Search for the cell housing the specified text and yield its [x, y] center coordinate. 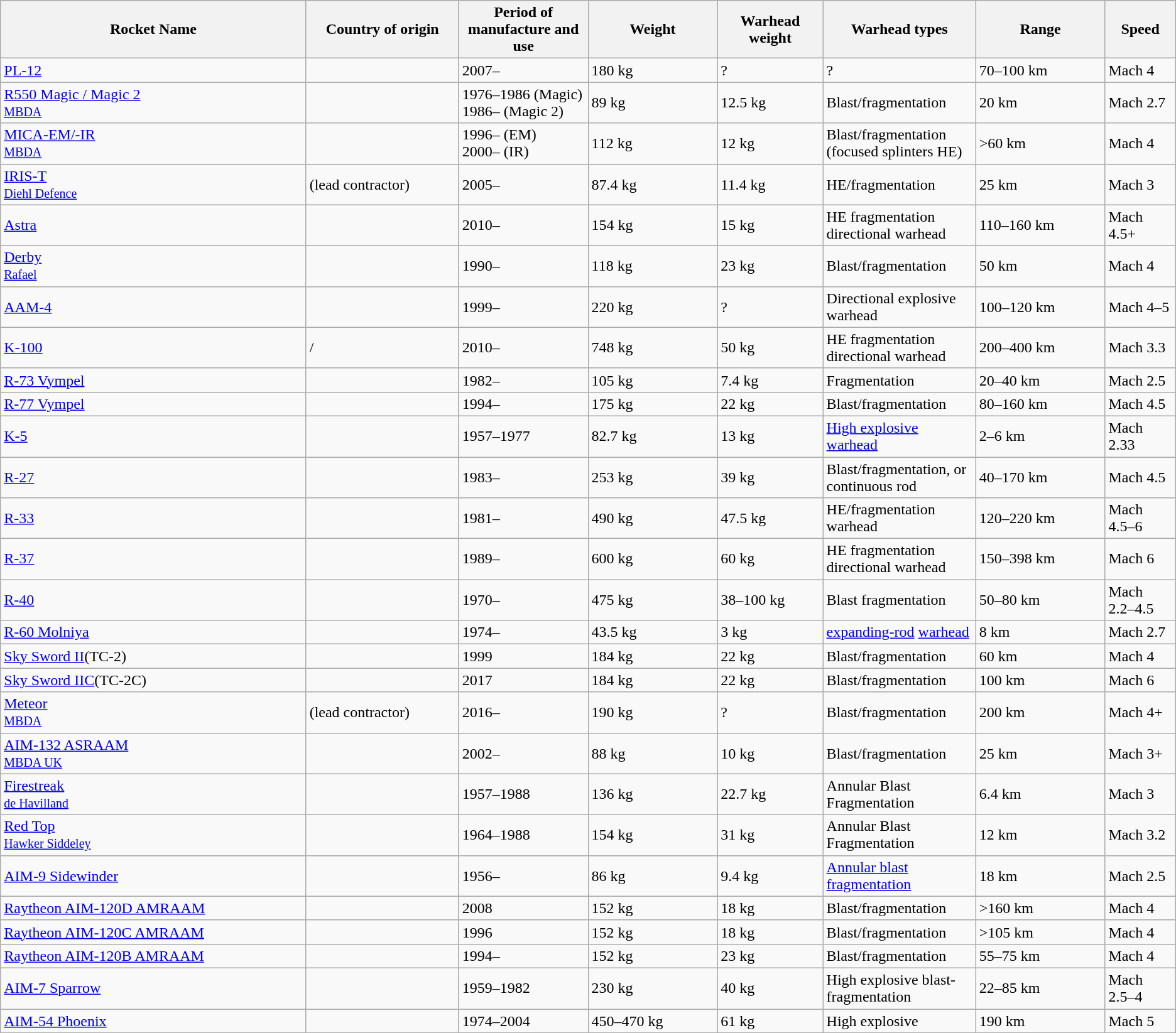
1956– [523, 875]
Sky Sword IIC(TC-2C) [153, 680]
R550 Magic / Magic 2MBDA [153, 103]
1974–2004 [523, 1020]
Mach 4–5 [1140, 306]
86 kg [653, 875]
2005– [523, 185]
2016– [523, 712]
AIM-54 Phoenix [153, 1020]
Period of manufacture and use [523, 30]
Country of origin [382, 30]
1999– [523, 306]
11.4 kg [770, 185]
190 kg [653, 712]
R-40 [153, 600]
/ [382, 348]
200 km [1040, 712]
AAM-4 [153, 306]
Sky Sword II(TC-2) [153, 656]
7.4 kg [770, 380]
38–100 kg [770, 600]
2008 [523, 908]
475 kg [653, 600]
Red TopHawker Siddeley [153, 835]
8 km [1040, 632]
110–160 km [1040, 225]
Blast fragmentation [900, 600]
12 kg [770, 143]
K-100 [153, 348]
1974– [523, 632]
1964–1988 [523, 835]
87.4 kg [653, 185]
Mach 3.2 [1140, 835]
748 kg [653, 348]
MeteorMBDA [153, 712]
Warhead types [900, 30]
Warhead weight [770, 30]
R-77 Vympel [153, 404]
1957–1977 [523, 436]
50 kg [770, 348]
AIM-9 Sidewinder [153, 875]
112 kg [653, 143]
DerbyRafael [153, 266]
High explosive warhead [900, 436]
Mach 4.5–6 [1140, 519]
>160 km [1040, 908]
Raytheon AIM-120C AMRAAM [153, 932]
22.7 kg [770, 794]
13 kg [770, 436]
1996– (EM)2000– (IR) [523, 143]
89 kg [653, 103]
Raytheon AIM-120B AMRAAM [153, 956]
R-37 [153, 559]
50 km [1040, 266]
136 kg [653, 794]
R-33 [153, 519]
39 kg [770, 477]
9.4 kg [770, 875]
Mach 4.5+ [1140, 225]
Blast/fragmentation, or continuous rod [900, 477]
105 kg [653, 380]
1999 [523, 656]
Mach 3.3 [1140, 348]
50–80 km [1040, 600]
60 km [1040, 656]
12.5 kg [770, 103]
High explosive blast-fragmentation [900, 988]
HE/fragmentation warhead [900, 519]
220 kg [653, 306]
118 kg [653, 266]
100 km [1040, 680]
61 kg [770, 1020]
Mach 2.33 [1140, 436]
High explosive [900, 1020]
3 kg [770, 632]
1957–1988 [523, 794]
1981– [523, 519]
80–160 km [1040, 404]
15 kg [770, 225]
1983– [523, 477]
40–170 km [1040, 477]
R-27 [153, 477]
175 kg [653, 404]
Directional explosive warhead [900, 306]
2002– [523, 754]
20–40 km [1040, 380]
Mach 2.5–4 [1140, 988]
MICA-EM/-IRMBDA [153, 143]
120–220 km [1040, 519]
expanding-rod warhead [900, 632]
31 kg [770, 835]
2007– [523, 70]
20 km [1040, 103]
150–398 km [1040, 559]
1976–1986 (Magic)1986– (Magic 2) [523, 103]
10 kg [770, 754]
1996 [523, 932]
40 kg [770, 988]
Firestreakde Havilland [153, 794]
55–75 km [1040, 956]
1989– [523, 559]
Mach 5 [1140, 1020]
Range [1040, 30]
600 kg [653, 559]
AIM-7 Sparrow [153, 988]
190 km [1040, 1020]
22–85 km [1040, 988]
R-60 Molniya [153, 632]
AIM-132 ASRAAMMBDA UK [153, 754]
Annular blast fragmentation [900, 875]
Mach 4+ [1140, 712]
490 kg [653, 519]
18 km [1040, 875]
>105 km [1040, 932]
Mach 3+ [1140, 754]
230 kg [653, 988]
12 km [1040, 835]
47.5 kg [770, 519]
2–6 km [1040, 436]
70–100 km [1040, 70]
100–120 km [1040, 306]
180 kg [653, 70]
Mach 2.2–4.5 [1140, 600]
IRIS-TDiehl Defence [153, 185]
43.5 kg [653, 632]
6.4 km [1040, 794]
PL-12 [153, 70]
88 kg [653, 754]
1990– [523, 266]
Raytheon AIM-120D AMRAAM [153, 908]
200–400 km [1040, 348]
1970– [523, 600]
R-73 Vympel [153, 380]
Blast/fragmentation(focused splinters HE) [900, 143]
Speed [1140, 30]
Rocket Name [153, 30]
HE/fragmentation [900, 185]
253 kg [653, 477]
>60 km [1040, 143]
Fragmentation [900, 380]
450–470 kg [653, 1020]
K-5 [153, 436]
1959–1982 [523, 988]
1982– [523, 380]
60 kg [770, 559]
Astra [153, 225]
Weight [653, 30]
2017 [523, 680]
82.7 kg [653, 436]
